Search for the cell housing the specified text and yield its [x, y] center coordinate. 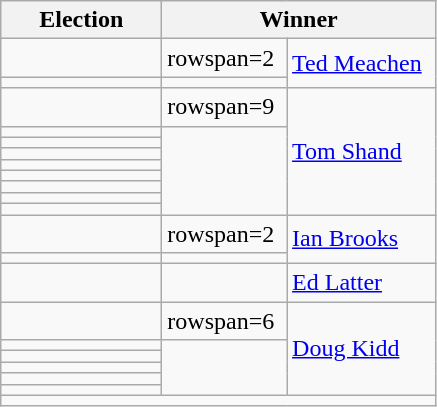
Tom Shand [362, 152]
rowspan=9 [224, 107]
Ed Latter [362, 283]
Ted Meachen [362, 64]
Election [82, 20]
Winner [299, 20]
Ian Brooks [362, 238]
rowspan=6 [224, 321]
Doug Kidd [362, 348]
